From the cell containing the given text, extract its center point as [x, y] coordinate. 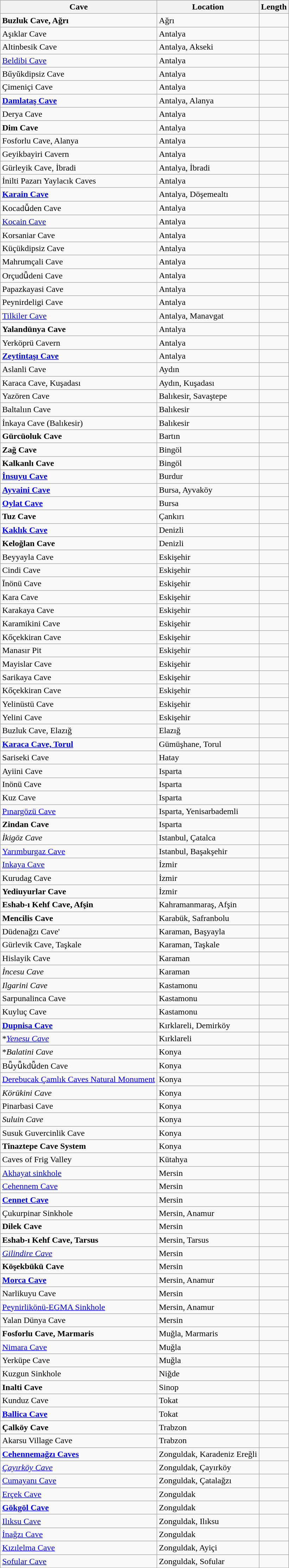
Zonguldak, Ilıksu [208, 1521]
Peynirlikönü-EGMA Sinkhole [79, 1307]
Cumayanı Cave [79, 1481]
Akarsu Village Cave [79, 1441]
İncesu Cave [79, 972]
Zonguldak, Çatalağzı [208, 1481]
Çukurpinar Sinkhole [79, 1213]
Aşıklar Cave [79, 34]
Īnönü Cave [79, 583]
Akhayat sinkhole [79, 1173]
Gilindire Cave [79, 1253]
Burdur [208, 476]
Isparta, Yenisarbademli [208, 811]
Yelinüstü Cave [79, 704]
Pınargözü Cave [79, 811]
Fosforlu Cave, Marmaris [79, 1333]
Karaca Cave, Kuşadası [79, 383]
Dilek Cave [79, 1227]
Çalköy Cave [79, 1427]
Hislayik Cave [79, 958]
Istanbul, Çatalca [208, 838]
Antalya, Akseki [208, 47]
Cehennemağzı Caves [79, 1454]
Bartın [208, 436]
Kuzgun Sinkhole [79, 1374]
Derebucak Çamlık Caves Natural Monument [79, 1079]
Caves of Frig Valley [79, 1160]
Susuk Guvercinlik Cave [79, 1133]
Sarikaya Cave [79, 677]
Yalandünya Cave [79, 329]
Antalya, Döşemealtı [208, 194]
Hatay [208, 757]
Gürleyik Cave, İbradi [79, 168]
Köşekbükü Cave [79, 1267]
Kırklareli, Demirköy [208, 1025]
Cave [79, 7]
Ballica Cave [79, 1414]
Antalya, İbradi [208, 168]
Muğla, Marmaris [208, 1333]
Kuz Cave [79, 798]
Korsaniar Cave [79, 235]
Aydın [208, 369]
İkigöz Cave [79, 838]
Inalti Cave [79, 1387]
Eshab-ı Kehf Cave, Afşin [79, 905]
Körükini Cave [79, 1093]
Beldibi Cave [79, 60]
Kocadǚden Cave [79, 208]
Kızılelma Cave [79, 1548]
Morca Cave [79, 1280]
Mahrumçali Cave [79, 262]
Karabük, Safranbolu [208, 918]
Zonguldak, Karadeniz Ereğli [208, 1454]
Karaman, Başyayla [208, 932]
Ilgarini Cave [79, 985]
Küçükdipsiz Cave [79, 248]
Zağ Cave [79, 450]
Bǖyǖkdǖden Cave [79, 1066]
Cehennem Cave [79, 1186]
Kunduz Cave [79, 1401]
Damlataş Cave [79, 101]
Antalya, Manavgat [208, 316]
Çankırı [208, 517]
Altinbesik Cave [79, 47]
Karaca Cave, Torul [79, 744]
Aslanli Cave [79, 369]
Narlikuyu Cave [79, 1293]
Baltalıın Cave [79, 410]
Derya Cave [79, 114]
Beyyayla Cave [79, 557]
Zonguldak, Sofular [208, 1561]
Pinarbasi Cave [79, 1106]
Yerköprü Cavern [79, 343]
Oylat Cave [79, 503]
Ayiini Cave [79, 771]
Keloğlan Cave [79, 543]
*Yenesu Cave [79, 1039]
Yalan Dünya Cave [79, 1320]
Çayırköy Cave [79, 1467]
Kara Cave [79, 597]
Kuyluç Cave [79, 1012]
Gökgöl Cave [79, 1508]
İnkaya Cave (Balıkesir) [79, 423]
Kocain Cave [79, 222]
Sinop [208, 1387]
Nimara Cave [79, 1347]
Mayislar Cave [79, 664]
Tuz Cave [79, 517]
Eshab-ı Kehf Cave, Tarsus [79, 1240]
Papazkayasi Cave [79, 289]
Buzluk Cave, Ağrı [79, 20]
Yediuyurlar Cave [79, 891]
Yelini Cave [79, 717]
Gümüşhane, Torul [208, 744]
Mencilis Cave [79, 918]
Bursa, Ayvaköy [208, 490]
Cindi Cave [79, 570]
Gürcüoluk Cave [79, 436]
Dim Cave [79, 127]
İnsuyu Cave [79, 476]
Ilıksu Cave [79, 1521]
Ayvaini Cave [79, 490]
Location [208, 7]
Karakaya Cave [79, 610]
Kırklareli [208, 1039]
Tilkiler Cave [79, 316]
İnilti Pazarı Yaylacık Caves [79, 181]
Istanbul, Başakşehir [208, 851]
Inönü Cave [79, 784]
Bűyŭkdipsiz Cave [79, 74]
Erçek Cave [79, 1494]
Balıkesir, Savaştepe [208, 396]
Çimeniçi Cave [79, 87]
Düdenağzı Cave' [79, 932]
Zonguldak, Ayiçi [208, 1548]
Zindan Cave [79, 825]
Peynirdeligi Cave [79, 302]
Sofular Cave [79, 1561]
Buzluk Cave, Elazığ [79, 731]
Zeytintaşı Cave [79, 356]
Ağrı [208, 20]
Yazören Cave [79, 396]
Yerküpe Cave [79, 1361]
Niğde [208, 1374]
Karain Cave [79, 194]
Zonguldak, Çayırköy [208, 1467]
Tinaztepe Cave System [79, 1146]
Mersin, Tarsus [208, 1240]
Yarımburgaz Cave [79, 851]
Sariseki Cave [79, 757]
Karaman, Taşkale [208, 945]
*Balatini Cave [79, 1052]
Kurudag Cave [79, 878]
İnağzı Cave [79, 1534]
Antalya, Alanya [208, 101]
Gürlevik Cave, Taşkale [79, 945]
Elazığ [208, 731]
Geyikbayiri Cavern [79, 154]
Inkaya Cave [79, 865]
Kahramanmaraş, Afşin [208, 905]
Cennet Cave [79, 1200]
Dupnisa Cave [79, 1025]
Sarpunalinca Cave [79, 998]
Kalkanlı Cave [79, 463]
Orçudǚdeni Cave [79, 276]
Fosforlu Cave, Alanya [79, 141]
Aydın, Kuşadası [208, 383]
Kaklık Cave [79, 530]
Karamikini Cave [79, 624]
Kütahya [208, 1160]
Suluin Cave [79, 1119]
Manasır Pit [79, 651]
Bursa [208, 503]
Length [274, 7]
